Provide the (X, Y) coordinate of the cell's center where the given text is located.  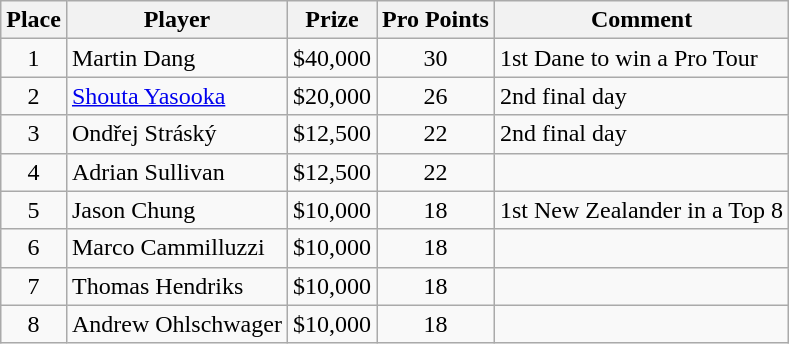
1st New Zealander in a Top 8 (641, 210)
Shouta Yasooka (176, 96)
$40,000 (332, 58)
2 (34, 96)
4 (34, 172)
5 (34, 210)
Prize (332, 20)
Ondřej Stráský (176, 134)
Andrew Ohlschwager (176, 324)
Player (176, 20)
Comment (641, 20)
3 (34, 134)
Adrian Sullivan (176, 172)
Place (34, 20)
7 (34, 286)
1 (34, 58)
1st Dane to win a Pro Tour (641, 58)
Thomas Hendriks (176, 286)
$20,000 (332, 96)
Martin Dang (176, 58)
8 (34, 324)
30 (435, 58)
Jason Chung (176, 210)
26 (435, 96)
6 (34, 248)
Pro Points (435, 20)
Marco Cammilluzzi (176, 248)
